Search for the cell housing the specified text and yield its [X, Y] center coordinate. 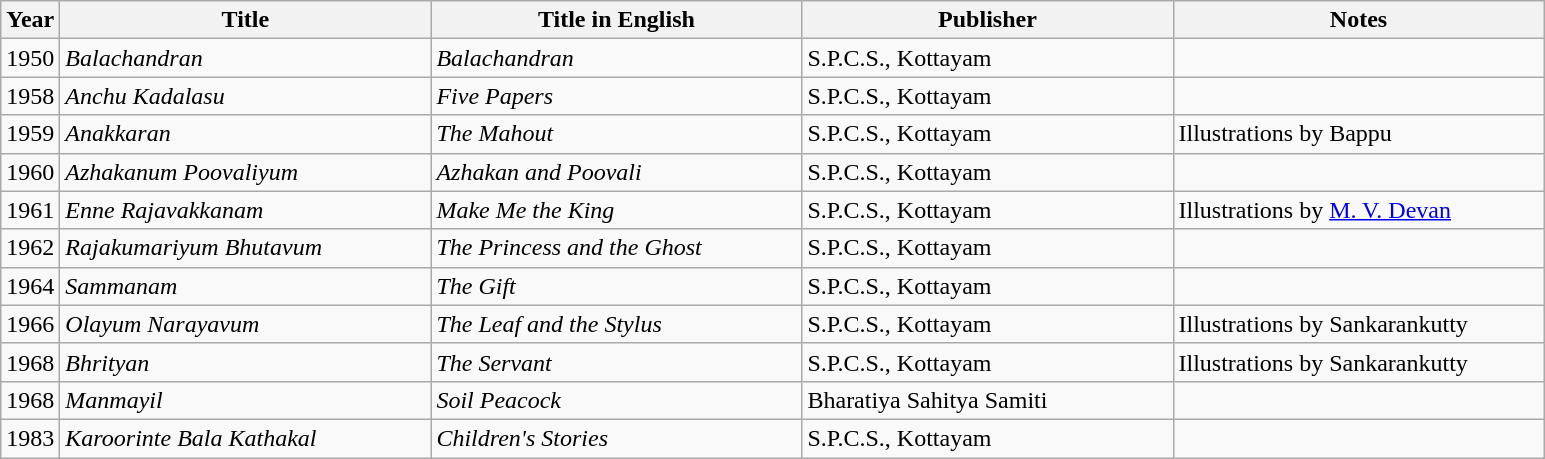
Illustrations by Bappu [1358, 134]
Rajakumariyum Bhutavum [246, 248]
Olayum Narayavum [246, 324]
Bharatiya Sahitya Samiti [988, 400]
Enne Rajavakkanam [246, 210]
1961 [30, 210]
Soil Peacock [616, 400]
1962 [30, 248]
1959 [30, 134]
Manmayil [246, 400]
Title [246, 20]
1966 [30, 324]
1983 [30, 438]
The Gift [616, 286]
Azhakanum Poovaliyum [246, 172]
The Servant [616, 362]
Bhrityan [246, 362]
Five Papers [616, 96]
1964 [30, 286]
Publisher [988, 20]
Title in English [616, 20]
Anchu Kadalasu [246, 96]
1960 [30, 172]
The Leaf and the Stylus [616, 324]
Azhakan and Poovali [616, 172]
Notes [1358, 20]
The Princess and the Ghost [616, 248]
Children's Stories [616, 438]
Anakkaran [246, 134]
1950 [30, 58]
1958 [30, 96]
Year [30, 20]
Sammanam [246, 286]
Make Me the King [616, 210]
Illustrations by M. V. Devan [1358, 210]
The Mahout [616, 134]
Karoorinte Bala Kathakal [246, 438]
